Output the (X, Y) coordinate of the center of the cell containing the given text.  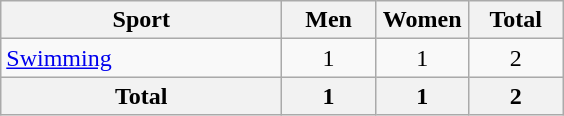
Sport (142, 20)
Men (329, 20)
Swimming (142, 58)
Women (422, 20)
